Provide the (x, y) coordinate of the cell's center where the given text is located.  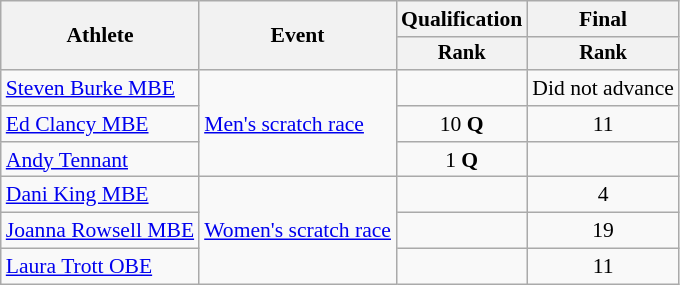
Women's scratch race (298, 230)
Andy Tennant (100, 160)
Laura Trott OBE (100, 267)
Ed Clancy MBE (100, 124)
Qualification (462, 19)
Joanna Rowsell MBE (100, 231)
Athlete (100, 36)
Dani King MBE (100, 195)
Men's scratch race (298, 124)
1 Q (462, 160)
Event (298, 36)
Final (603, 19)
19 (603, 231)
10 Q (462, 124)
4 (603, 195)
Did not advance (603, 88)
Steven Burke MBE (100, 88)
